Return [X, Y] of the center of cell containing provided text 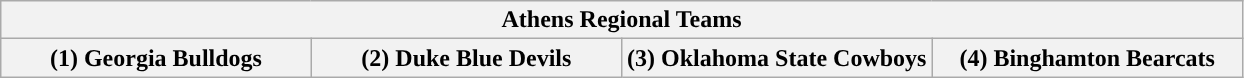
(4) Binghamton Bearcats [1087, 58]
(2) Duke Blue Devils [466, 58]
(1) Georgia Bulldogs [156, 58]
(3) Oklahoma State Cowboys [777, 58]
Athens Regional Teams [622, 20]
